Detect which cell encompasses the target text, then output its (X, Y) center coordinate. 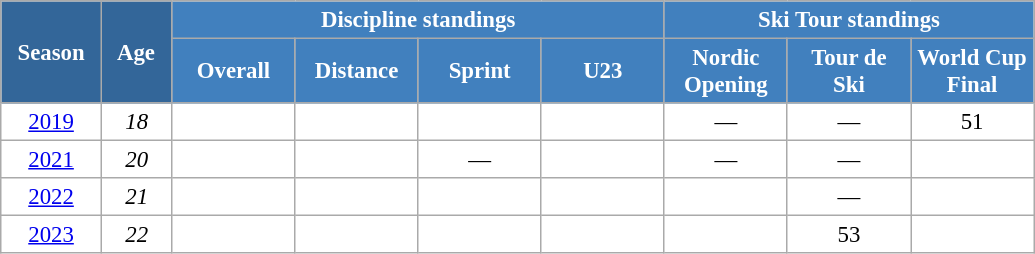
22 (136, 235)
Tour deSki (848, 72)
2022 (52, 197)
NordicOpening (726, 72)
Distance (356, 72)
2023 (52, 235)
Overall (234, 72)
2019 (52, 122)
2021 (52, 160)
53 (848, 235)
Age (136, 52)
18 (136, 122)
Sprint (480, 72)
21 (136, 197)
20 (136, 160)
51 (972, 122)
World CupFinal (972, 72)
Season (52, 52)
U23 (602, 72)
Ski Tour standings (848, 20)
Discipline standings (418, 20)
